Detect which cell encompasses the target text, then output its [x, y] center coordinate. 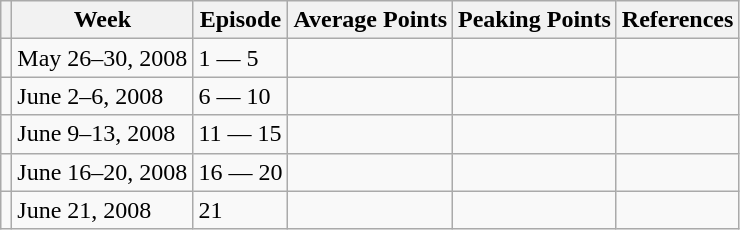
June 21, 2008 [102, 210]
Average Points [370, 20]
June 2–6, 2008 [102, 96]
June 16–20, 2008 [102, 172]
Episode [240, 20]
May 26–30, 2008 [102, 58]
Peaking Points [535, 20]
Week [102, 20]
11 — 15 [240, 134]
1 — 5 [240, 58]
16 — 20 [240, 172]
June 9–13, 2008 [102, 134]
21 [240, 210]
References [678, 20]
6 — 10 [240, 96]
